Find where the given text appears and provide that cell's center as [X, Y] coordinate. 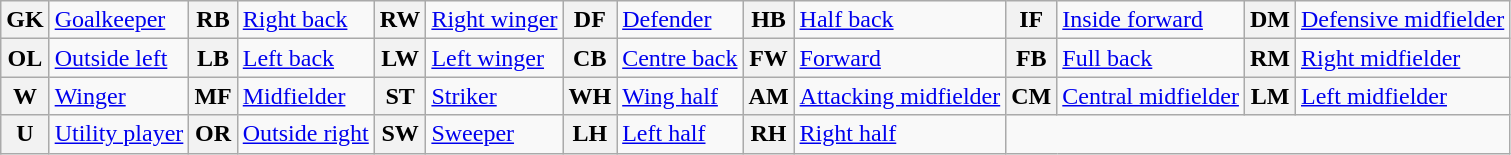
Left winger [494, 58]
CB [590, 58]
OL [25, 58]
Goalkeeper [119, 20]
Winger [119, 96]
Half back [900, 20]
Left half [680, 134]
Left back [306, 58]
Right back [306, 20]
Utility player [119, 134]
Sweeper [494, 134]
W [25, 96]
HB [768, 20]
Striker [494, 96]
FB [1032, 58]
DM [1270, 20]
Outside right [306, 134]
ST [400, 96]
Wing half [680, 96]
IF [1032, 20]
Attacking midfielder [900, 96]
Left midfielder [1402, 96]
LW [400, 58]
RW [400, 20]
Full back [1151, 58]
RM [1270, 58]
OR [213, 134]
Defensive midfielder [1402, 20]
DF [590, 20]
Outside left [119, 58]
SW [400, 134]
AM [768, 96]
LM [1270, 96]
RB [213, 20]
GK [25, 20]
Inside forward [1151, 20]
FW [768, 58]
Right winger [494, 20]
WH [590, 96]
LH [590, 134]
Midfielder [306, 96]
CM [1032, 96]
RH [768, 134]
Forward [900, 58]
Right midfielder [1402, 58]
LB [213, 58]
Central midfielder [1151, 96]
Right half [900, 134]
MF [213, 96]
Defender [680, 20]
Centre back [680, 58]
U [25, 134]
